For the text-containing cell, return its midpoint in (X, Y) coordinate format. 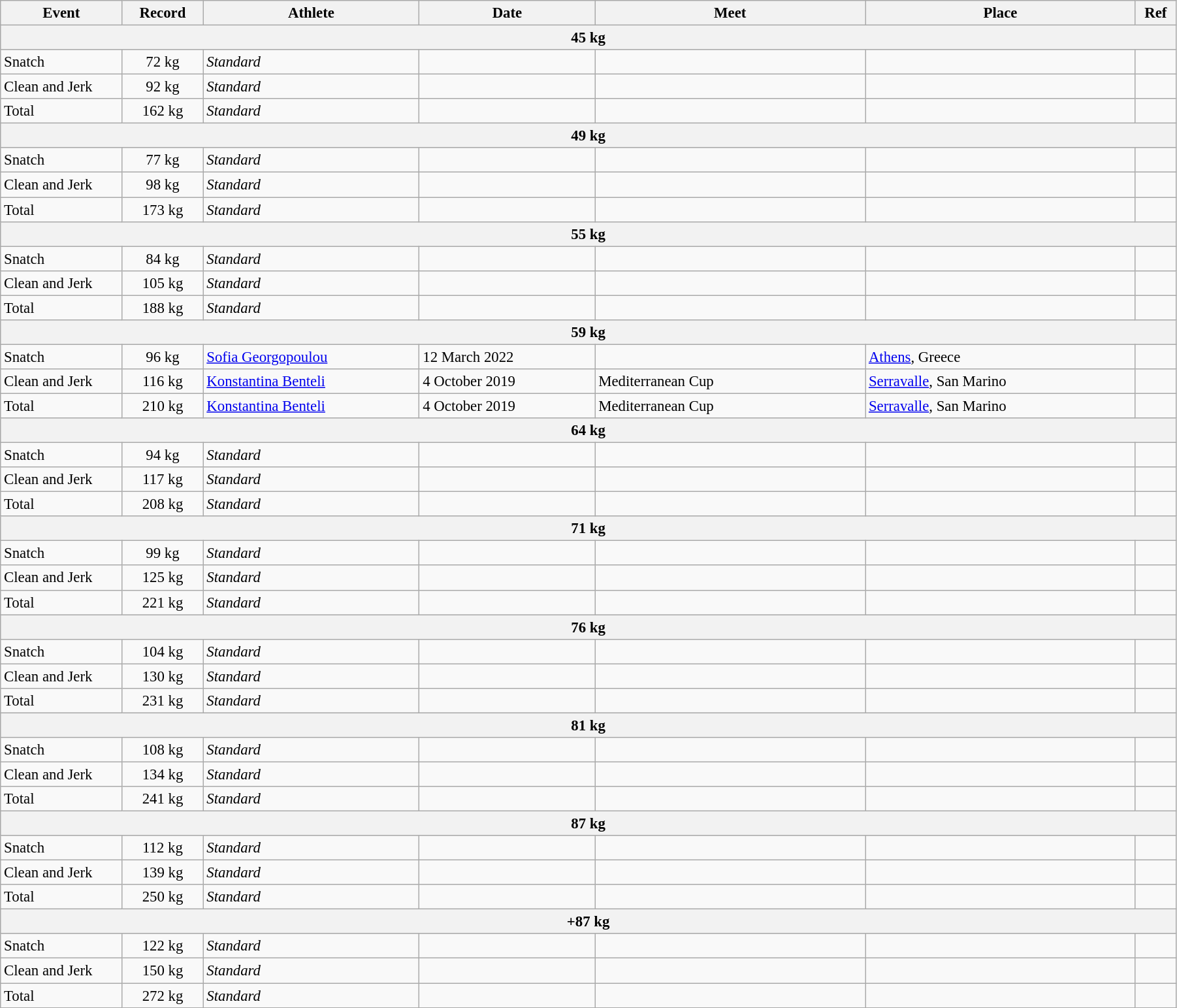
188 kg (163, 308)
49 kg (588, 136)
Date (507, 13)
122 kg (163, 947)
12 March 2022 (507, 357)
Meet (730, 13)
72 kg (163, 62)
250 kg (163, 897)
139 kg (163, 873)
+87 kg (588, 922)
134 kg (163, 774)
108 kg (163, 750)
92 kg (163, 87)
77 kg (163, 160)
116 kg (163, 382)
112 kg (163, 848)
99 kg (163, 553)
Athens, Greece (1001, 357)
117 kg (163, 480)
81 kg (588, 725)
231 kg (163, 701)
59 kg (588, 333)
98 kg (163, 185)
64 kg (588, 431)
173 kg (163, 210)
Athlete (311, 13)
Event (61, 13)
105 kg (163, 283)
210 kg (163, 406)
130 kg (163, 676)
104 kg (163, 651)
55 kg (588, 234)
Ref (1155, 13)
208 kg (163, 504)
84 kg (163, 259)
162 kg (163, 111)
76 kg (588, 627)
87 kg (588, 824)
150 kg (163, 971)
94 kg (163, 455)
Sofia Georgopoulou (311, 357)
125 kg (163, 578)
241 kg (163, 799)
221 kg (163, 602)
Record (163, 13)
272 kg (163, 996)
96 kg (163, 357)
45 kg (588, 38)
71 kg (588, 528)
Place (1001, 13)
